Pinpoint the cell where the given text exists, returning its (x, y) midpoint coordinate. 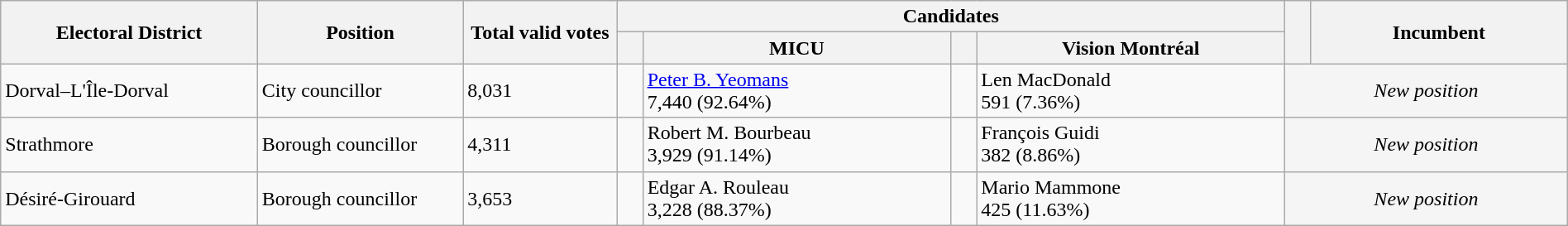
City councillor (360, 91)
8,031 (540, 91)
Strathmore (129, 144)
MICU (797, 48)
Electoral District (129, 32)
Vision Montréal (1131, 48)
Incumbent (1439, 32)
3,653 (540, 199)
François Guidi382 (8.86%) (1131, 144)
Edgar A. Rouleau3,228 (88.37%) (797, 199)
Désiré-Girouard (129, 199)
Dorval–L'Île-Dorval (129, 91)
Candidates (951, 17)
Robert M. Bourbeau3,929 (91.14%) (797, 144)
Position (360, 32)
Peter B. Yeomans7,440 (92.64%) (797, 91)
Total valid votes (540, 32)
Len MacDonald591 (7.36%) (1131, 91)
4,311 (540, 144)
Mario Mammone425 (11.63%) (1131, 199)
